Output the [X, Y] coordinate of the center of the cell containing the given text.  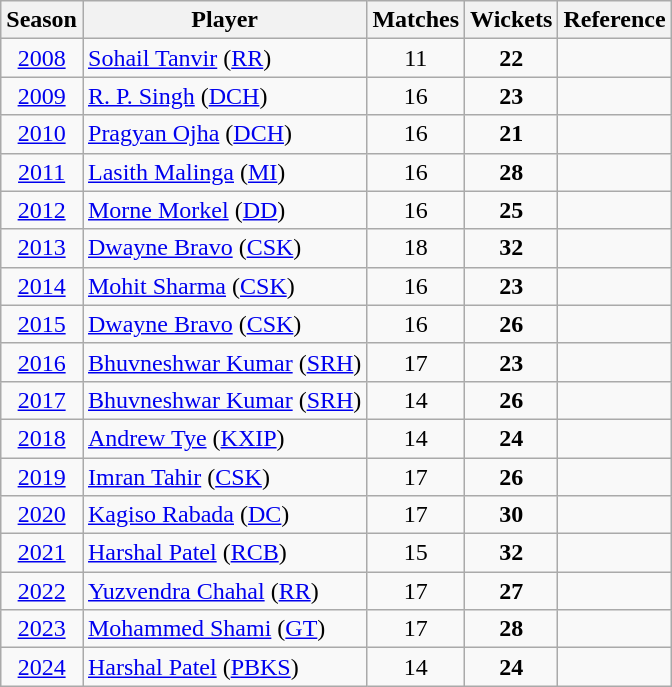
2020 [42, 515]
2011 [42, 172]
Wickets [512, 20]
2010 [42, 134]
Matches [416, 20]
2019 [42, 477]
Harshal Patel (RCB) [224, 553]
Pragyan Ojha (DCH) [224, 134]
2015 [42, 324]
2021 [42, 553]
2013 [42, 248]
Sohail Tanvir (RR) [224, 58]
Mohammed Shami (GT) [224, 629]
11 [416, 58]
18 [416, 248]
2023 [42, 629]
2024 [42, 667]
27 [512, 591]
Season [42, 20]
2017 [42, 400]
15 [416, 553]
Yuzvendra Chahal (RR) [224, 591]
Reference [614, 20]
2018 [42, 438]
Harshal Patel (PBKS) [224, 667]
2022 [42, 591]
Lasith Malinga (MI) [224, 172]
Kagiso Rabada (DC) [224, 515]
Player [224, 20]
2008 [42, 58]
30 [512, 515]
Imran Tahir (CSK) [224, 477]
2012 [42, 210]
25 [512, 210]
R. P. Singh (DCH) [224, 96]
2009 [42, 96]
2014 [42, 286]
22 [512, 58]
Morne Morkel (DD) [224, 210]
2016 [42, 362]
21 [512, 134]
Mohit Sharma (CSK) [224, 286]
Andrew Tye (KXIP) [224, 438]
